Pinpoint the cell where the given text exists, returning its (x, y) midpoint coordinate. 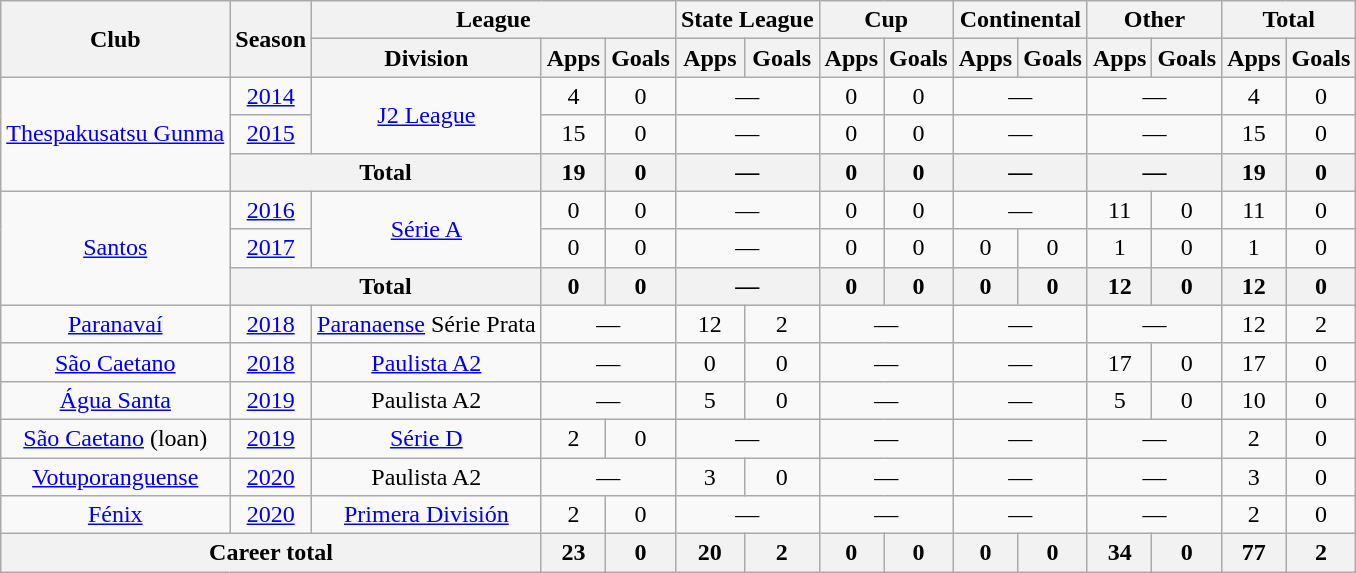
State League (747, 20)
23 (573, 553)
Season (271, 39)
São Caetano (loan) (116, 438)
20 (710, 553)
Thespakusatsu Gunma (116, 134)
Paranaense Série Prata (427, 324)
League (494, 20)
Division (427, 58)
Água Santa (116, 400)
Primera División (427, 515)
Continental (1020, 20)
Club (116, 39)
2017 (271, 248)
Série A (427, 229)
Cup (886, 20)
2015 (271, 134)
Fénix (116, 515)
Votuporanguense (116, 477)
10 (1254, 400)
2016 (271, 210)
Other (1154, 20)
77 (1254, 553)
Santos (116, 248)
34 (1119, 553)
São Caetano (116, 362)
2014 (271, 96)
Career total (271, 553)
J2 League (427, 115)
Paranavaí (116, 324)
Série D (427, 438)
